Return the [X, Y] coordinate for the center point of the cell that contains the specified text.  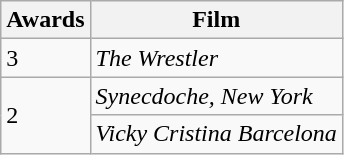
The Wrestler [216, 58]
Awards [46, 20]
2 [46, 115]
Film [216, 20]
Synecdoche, New York [216, 96]
Vicky Cristina Barcelona [216, 134]
3 [46, 58]
